Find where the given text appears and provide that cell's center as (x, y) coordinate. 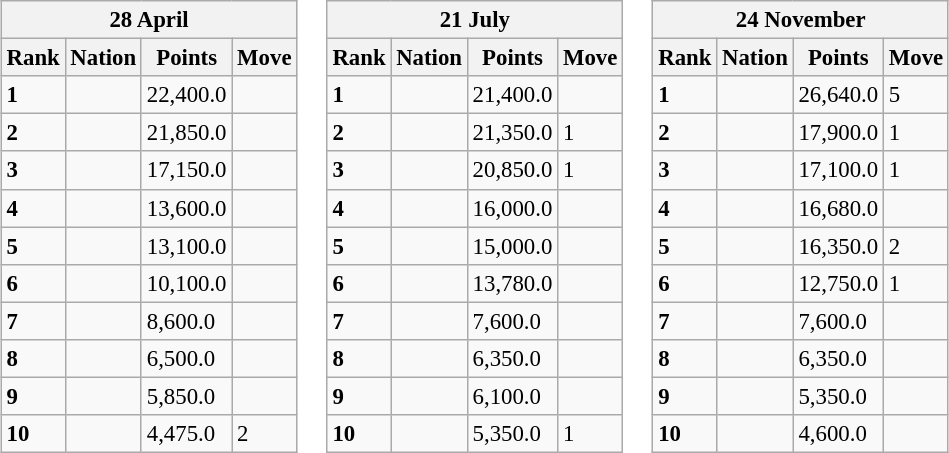
12,750.0 (838, 283)
4,600.0 (838, 434)
21,350.0 (512, 133)
28 April (149, 20)
16,350.0 (838, 246)
17,150.0 (186, 170)
26,640.0 (838, 95)
5,850.0 (186, 396)
21,400.0 (512, 95)
17,900.0 (838, 133)
6,100.0 (512, 396)
6,500.0 (186, 358)
13,600.0 (186, 208)
16,680.0 (838, 208)
20,850.0 (512, 170)
10,100.0 (186, 283)
17,100.0 (838, 170)
24 November (801, 20)
8,600.0 (186, 321)
15,000.0 (512, 246)
4,475.0 (186, 434)
13,100.0 (186, 246)
16,000.0 (512, 208)
22,400.0 (186, 95)
21 July (475, 20)
13,780.0 (512, 283)
21,850.0 (186, 133)
